Pinpoint the cell where the given text exists, returning its (x, y) midpoint coordinate. 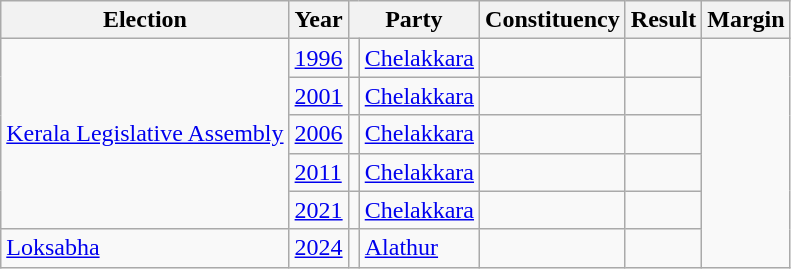
Constituency (553, 20)
Kerala Legislative Assembly (145, 134)
Loksabha (145, 248)
2001 (318, 96)
2006 (318, 134)
2024 (318, 248)
2011 (318, 172)
Result (663, 20)
1996 (318, 58)
Party (414, 20)
Margin (746, 20)
Year (318, 20)
Alathur (419, 248)
2021 (318, 210)
Election (145, 20)
